Locate the cell with the specified text and output its [x, y] center coordinate. 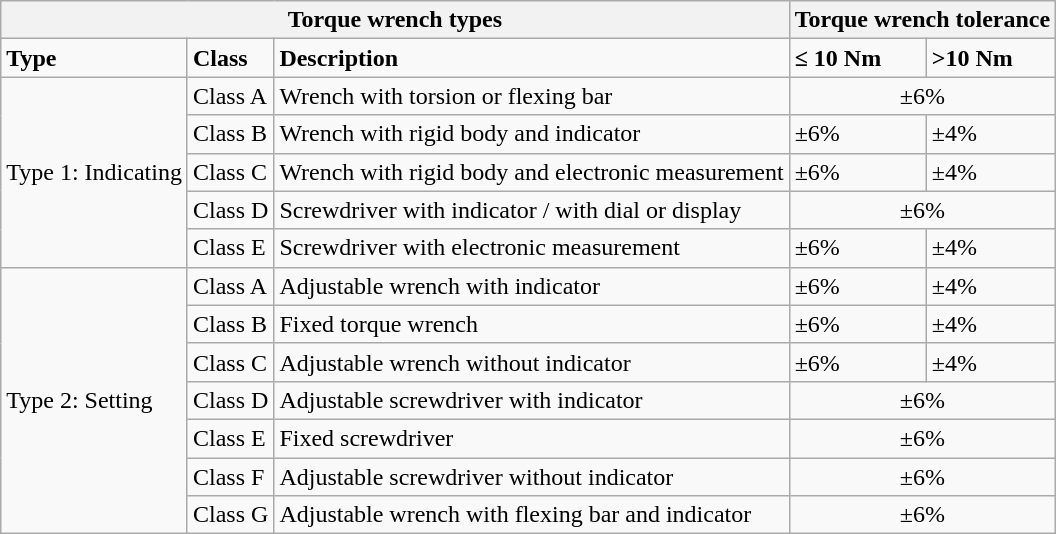
>10 Nm [990, 58]
Screwdriver with electronic measurement [532, 248]
Adjustable screwdriver with indicator [532, 400]
Type 2: Setting [94, 400]
Wrench with torsion or flexing bar [532, 96]
Wrench with rigid body and electronic measurement [532, 172]
Fixed screwdriver [532, 438]
≤ 10 Nm [858, 58]
Torque wrench types [395, 20]
Type [94, 58]
Class G [230, 515]
Type 1: Indicating [94, 172]
Torque wrench tolerance [922, 20]
Wrench with rigid body and indicator [532, 134]
Fixed torque wrench [532, 324]
Screwdriver with indicator / with dial or display [532, 210]
Adjustable wrench without indicator [532, 362]
Description [532, 58]
Adjustable wrench with flexing bar and indicator [532, 515]
Adjustable screwdriver without indicator [532, 477]
Class F [230, 477]
Adjustable wrench with indicator [532, 286]
Class [230, 58]
